Scan for the cell matching the given text and deliver its [X, Y] coordinate at center. 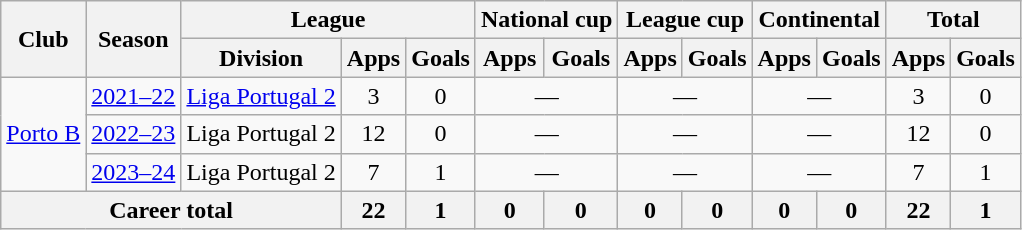
National cup [546, 20]
Division [261, 58]
2022–23 [134, 134]
Club [44, 39]
League [328, 20]
Season [134, 39]
Career total [172, 210]
Porto B [44, 134]
2023–24 [134, 172]
2021–22 [134, 96]
League cup [685, 20]
Continental [819, 20]
Total [953, 20]
